Output the [X, Y] coordinate of the center of the cell containing the given text.  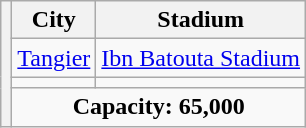
City [54, 20]
Capacity: 65,000 [159, 107]
Tangier [54, 58]
Stadium [201, 20]
Ibn Batouta Stadium [201, 58]
